Find where the given text appears and provide that cell's center as [X, Y] coordinate. 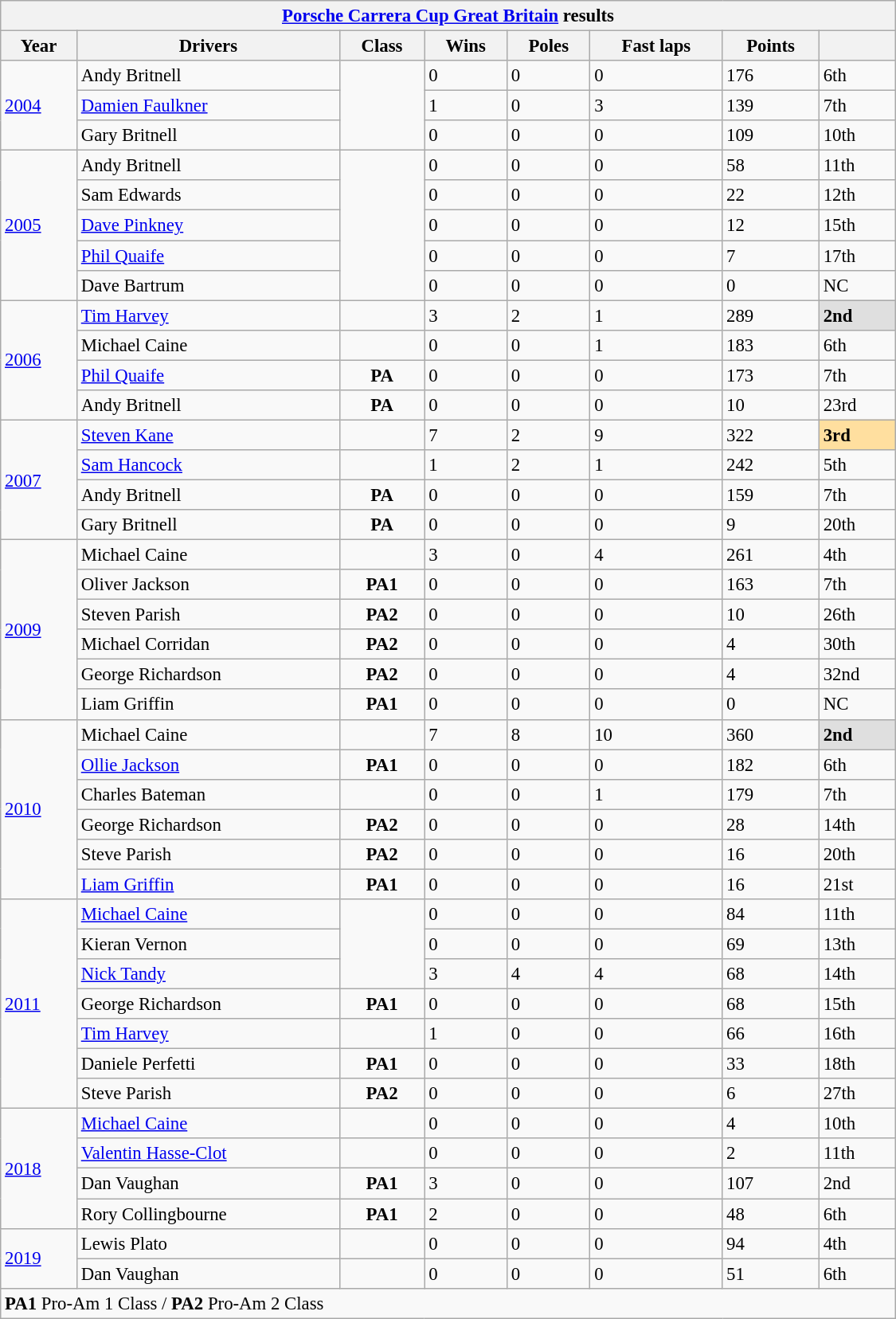
28 [771, 824]
Rory Collingbourne [208, 1214]
242 [771, 465]
163 [771, 585]
173 [771, 375]
16th [857, 1034]
Oliver Jackson [208, 585]
Sam Edwards [208, 195]
2018 [39, 1168]
30th [857, 644]
289 [771, 315]
8 [549, 734]
66 [771, 1034]
51 [771, 1274]
Porsche Carrera Cup Great Britain results [448, 16]
179 [771, 794]
3rd [857, 435]
139 [771, 106]
33 [771, 1064]
69 [771, 944]
2011 [39, 1004]
94 [771, 1243]
Year [39, 46]
13th [857, 944]
159 [771, 495]
Class [382, 46]
Kieran Vernon [208, 944]
2019 [39, 1258]
2006 [39, 360]
Nick Tandy [208, 974]
2004 [39, 105]
183 [771, 345]
Dave Bartrum [208, 285]
Wins [466, 46]
360 [771, 734]
Daniele Perfetti [208, 1064]
23rd [857, 405]
Lewis Plato [208, 1243]
Sam Hancock [208, 465]
22 [771, 195]
Steven Kane [208, 435]
48 [771, 1214]
Dave Pinkney [208, 225]
176 [771, 76]
12 [771, 225]
21st [857, 884]
17th [857, 256]
Damien Faulkner [208, 106]
Michael Corridan [208, 644]
32nd [857, 675]
Drivers [208, 46]
Fast laps [656, 46]
2007 [39, 479]
Steven Parish [208, 615]
2010 [39, 809]
5th [857, 465]
109 [771, 135]
Poles [549, 46]
2005 [39, 225]
27th [857, 1094]
2009 [39, 630]
Charles Bateman [208, 794]
107 [771, 1184]
Points [771, 46]
26th [857, 615]
58 [771, 166]
182 [771, 765]
Ollie Jackson [208, 765]
84 [771, 914]
18th [857, 1064]
322 [771, 435]
6 [771, 1094]
Valentin Hasse-Clot [208, 1154]
PA1 Pro-Am 1 Class / PA2 Pro-Am 2 Class [448, 1303]
12th [857, 195]
261 [771, 555]
